Determine the (X, Y) coordinate at the center of the cell enclosing the given text.  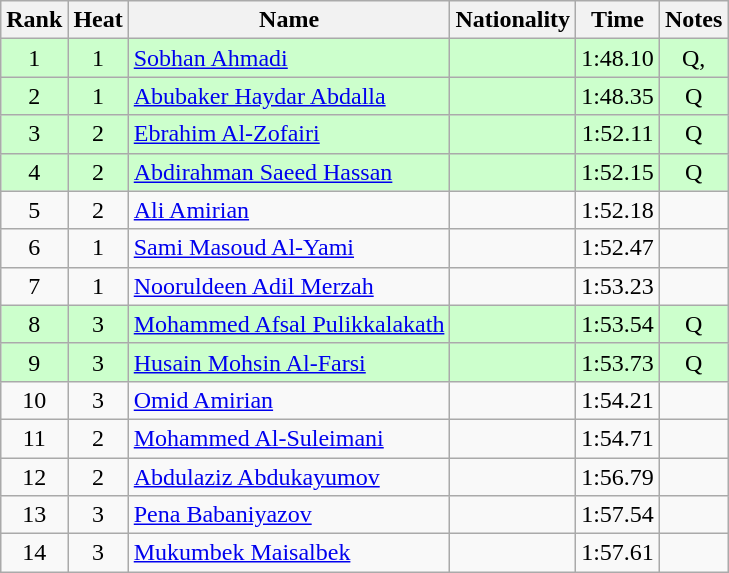
10 (34, 400)
Time (618, 20)
1:53.54 (618, 324)
1:48.10 (618, 58)
Abdulaziz Abdukayumov (289, 477)
1:56.79 (618, 477)
Nationality (513, 20)
13 (34, 515)
Sobhan Ahmadi (289, 58)
1:52.11 (618, 134)
8 (34, 324)
4 (34, 172)
1:53.23 (618, 286)
1:57.54 (618, 515)
Husain Mohsin Al-Farsi (289, 362)
12 (34, 477)
Name (289, 20)
1:53.73 (618, 362)
1:54.21 (618, 400)
Nooruldeen Adil Merzah (289, 286)
Notes (693, 20)
Mukumbek Maisalbek (289, 553)
Pena Babaniyazov (289, 515)
Ali Amirian (289, 210)
9 (34, 362)
Heat (98, 20)
Omid Amirian (289, 400)
Rank (34, 20)
1:52.47 (618, 248)
Q, (693, 58)
1:52.18 (618, 210)
Abubaker Haydar Abdalla (289, 96)
1:48.35 (618, 96)
1:54.71 (618, 438)
Ebrahim Al-Zofairi (289, 134)
5 (34, 210)
11 (34, 438)
Abdirahman Saeed Hassan (289, 172)
7 (34, 286)
1:57.61 (618, 553)
Mohammed Al-Suleimani (289, 438)
14 (34, 553)
Sami Masoud Al-Yami (289, 248)
Mohammed Afsal Pulikkalakath (289, 324)
1:52.15 (618, 172)
6 (34, 248)
